From the cell containing the given text, extract its center point as (X, Y) coordinate. 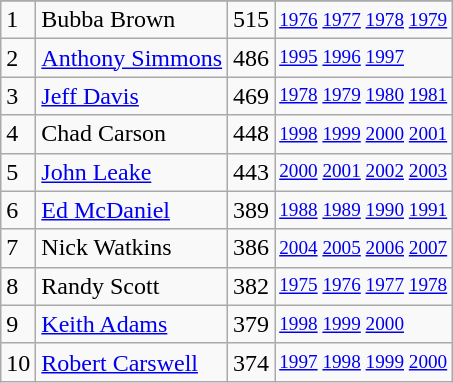
7 (18, 248)
2 (18, 58)
374 (252, 362)
1998 1999 2000 2001 (364, 134)
2004 2005 2006 2007 (364, 248)
2000 2001 2002 2003 (364, 172)
1998 1999 2000 (364, 324)
Randy Scott (132, 286)
Ed McDaniel (132, 210)
1997 1998 1999 2000 (364, 362)
Jeff Davis (132, 96)
443 (252, 172)
Robert Carswell (132, 362)
5 (18, 172)
Keith Adams (132, 324)
Chad Carson (132, 134)
1976 1977 1978 1979 (364, 20)
386 (252, 248)
6 (18, 210)
8 (18, 286)
448 (252, 134)
9 (18, 324)
469 (252, 96)
1975 1976 1977 1978 (364, 286)
1995 1996 1997 (364, 58)
1978 1979 1980 1981 (364, 96)
486 (252, 58)
Nick Watkins (132, 248)
379 (252, 324)
3 (18, 96)
382 (252, 286)
515 (252, 20)
10 (18, 362)
John Leake (132, 172)
1988 1989 1990 1991 (364, 210)
Bubba Brown (132, 20)
Anthony Simmons (132, 58)
389 (252, 210)
4 (18, 134)
1 (18, 20)
